Output the (x, y) coordinate of the center of the cell containing the given text.  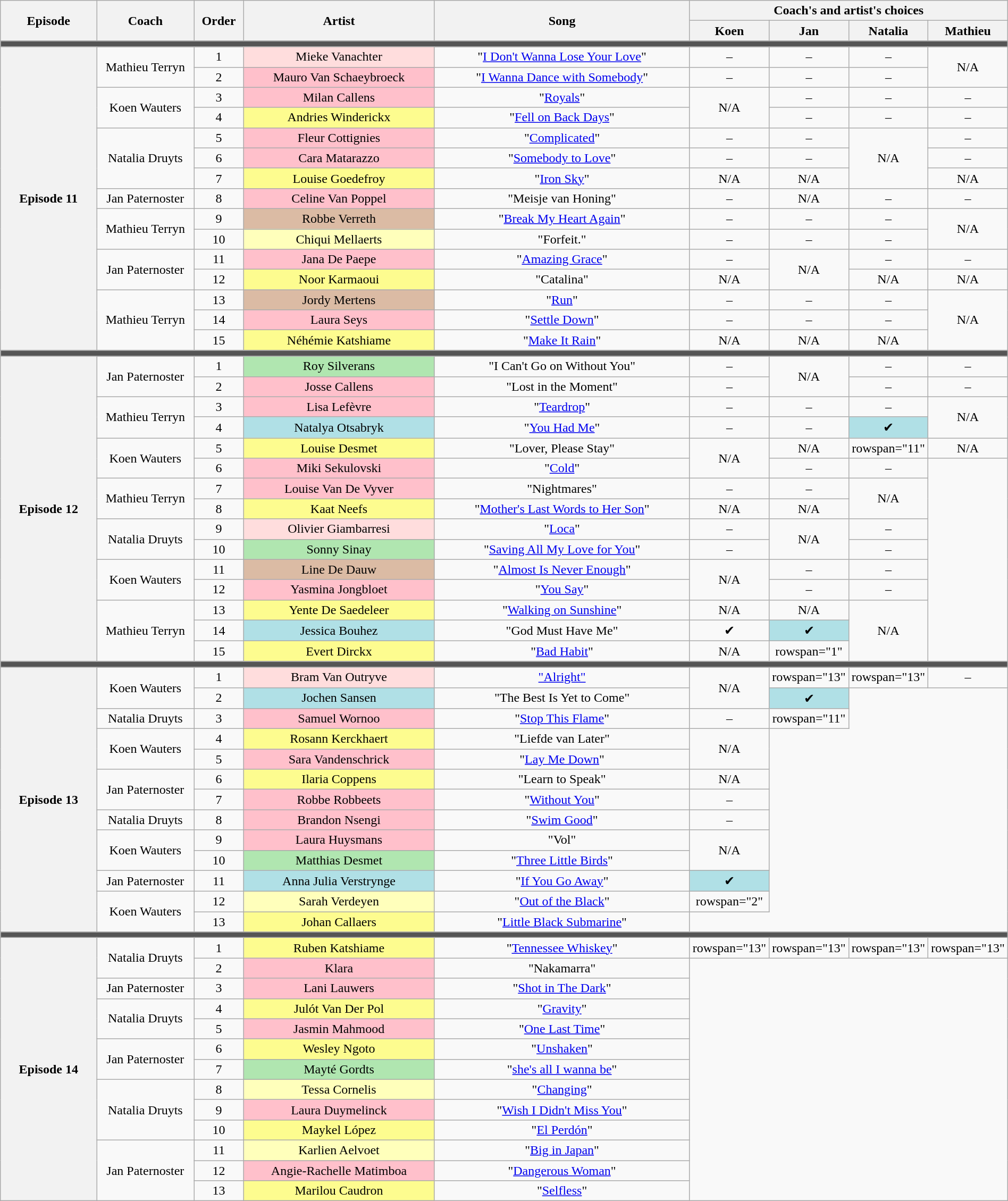
"Learn to Speak" (562, 779)
"Dangerous Woman" (562, 1170)
Mauro Van Schaeybroeck (339, 77)
Klara (339, 968)
"Without You" (562, 800)
Johan Callaers (339, 922)
Episode 13 (49, 800)
Chiqui Mellaerts (339, 239)
"One Last Time" (562, 1029)
"she's all I wanna be" (562, 1069)
Anna Julia Verstrynge (339, 881)
Episode (49, 21)
Angie-Rachelle Matimboa (339, 1170)
Louise Goedefroy (339, 178)
"Swim Good" (562, 820)
Jochen Sansen (339, 698)
"Walking on Sunshine" (562, 610)
Cara Matarazzo (339, 158)
"Wish I Didn't Miss You" (562, 1110)
Lisa Lefèvre (339, 407)
Maykel López (339, 1130)
"Fell on Back Days" (562, 117)
Evert Dirckx (339, 651)
"Amazing Grace" (562, 259)
Episode 12 (49, 509)
"Bad Habit" (562, 651)
Tessa Cornelis (339, 1089)
Yasmina Jongbloet (339, 590)
Jasmin Mahmood (339, 1029)
"You Had Me" (562, 427)
"Little Black Submarine" (562, 922)
Artist (339, 21)
"Big in Japan" (562, 1150)
"Unshaken" (562, 1049)
Mathieu (968, 31)
"Selfless" (562, 1191)
"Teardrop" (562, 407)
"Lover, Please Stay" (562, 448)
rowspan="1" (809, 651)
"Break My Heart Again" (562, 219)
Rosann Kerckhaert (339, 739)
"Catalina" (562, 280)
Sarah Verdeyen (339, 902)
"Alright" (562, 677)
"Forfeit." (562, 239)
Bram Van Outryve (339, 677)
"Cold" (562, 468)
Matthias Desmet (339, 860)
"El Perdón" (562, 1130)
Line De Dauw (339, 569)
"Gravity" (562, 1009)
"Settle Down" (562, 320)
Wesley Ngoto (339, 1049)
"Run" (562, 300)
Louise Van De Vyver (339, 489)
"Almost Is Never Enough" (562, 569)
"The Best Is Yet to Come" (562, 698)
rowspan="2" (729, 902)
Josse Callens (339, 387)
Mayté Gordts (339, 1069)
Laura Huysmans (339, 840)
Song (562, 21)
"Meisje van Honing" (562, 198)
"Three Little Birds" (562, 860)
"Nightmares" (562, 489)
"You Say" (562, 590)
Jan (809, 31)
"Vol" (562, 840)
"Somebody to Love" (562, 158)
Ruben Katshiame (339, 948)
Sara Vandenschrick (339, 759)
Miki Sekulovski (339, 468)
Coach's and artist's choices (849, 11)
"Loca" (562, 529)
Brandon Nsengi (339, 820)
"Stop This Flame" (562, 719)
"Lay Me Down" (562, 759)
"I Wanna Dance with Somebody" (562, 77)
Laura Seys (339, 320)
Kaat Neefs (339, 509)
Celine Van Poppel (339, 198)
Roy Silverans (339, 366)
Samuel Wornoo (339, 719)
Order (219, 21)
"Mother's Last Words to Her Son" (562, 509)
Episode 14 (49, 1070)
"Tennessee Whiskey" (562, 948)
Louise Desmet (339, 448)
Lani Lauwers (339, 988)
Olivier Giambarresi (339, 529)
"Complicated" (562, 138)
"If You Go Away" (562, 881)
"Lost in the Moment" (562, 387)
Marilou Caudron (339, 1191)
Robbe Robbeets (339, 800)
Karlien Aelvoet (339, 1150)
Robbe Verreth (339, 219)
"Shot in The Dark" (562, 988)
Sonny Sinay (339, 549)
Natalia (888, 31)
"God Must Have Me" (562, 631)
"I Can't Go on Without You" (562, 366)
Noor Karmaoui (339, 280)
Jessica Bouhez (339, 631)
Milan Callens (339, 97)
Jordy Mertens (339, 300)
Mieke Vanachter (339, 57)
"Changing" (562, 1089)
Coach (146, 21)
"Saving All My Love for You" (562, 549)
"Make It Rain" (562, 340)
Ilaria Coppens (339, 779)
Jana De Paepe (339, 259)
Koen (729, 31)
Episode 11 (49, 199)
"Royals" (562, 97)
Yente De Saedeleer (339, 610)
Julót Van Der Pol (339, 1009)
"Out of the Black" (562, 902)
Néhémie Katshiame (339, 340)
"Liefde van Later" (562, 739)
Natalya Otsabryk (339, 427)
Laura Duymelinck (339, 1110)
"I Don't Wanna Lose Your Love" (562, 57)
Andries Winderickx (339, 117)
"Iron Sky" (562, 178)
"Nakamarra" (562, 968)
Fleur Cottignies (339, 138)
